Return the (x, y) coordinate for the center point of the cell that contains the specified text.  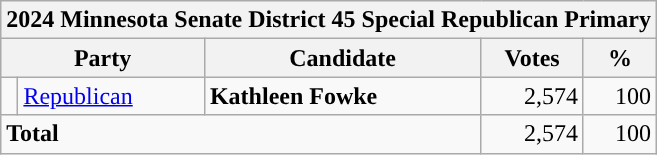
Party (103, 58)
2024 Minnesota Senate District 45 Special Republican Primary (329, 20)
Kathleen Fowke (342, 96)
% (620, 58)
Total (241, 134)
Candidate (342, 58)
Republican (112, 96)
Votes (532, 58)
